Search for the cell housing the specified text and yield its (x, y) center coordinate. 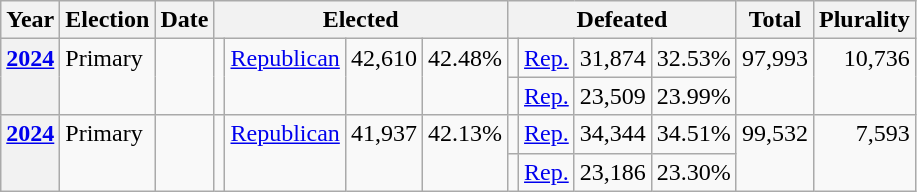
23,186 (612, 172)
Plurality (864, 20)
Year (30, 20)
34,344 (612, 134)
41,937 (384, 153)
23,509 (612, 96)
Date (184, 20)
31,874 (612, 58)
Elected (361, 20)
42,610 (384, 77)
32.53% (694, 58)
23.99% (694, 96)
42.13% (464, 153)
10,736 (864, 77)
Defeated (622, 20)
23.30% (694, 172)
Election (108, 20)
97,993 (774, 77)
7,593 (864, 153)
34.51% (694, 134)
99,532 (774, 153)
Total (774, 20)
42.48% (464, 77)
